Find where the given text appears and provide that cell's center as [X, Y] coordinate. 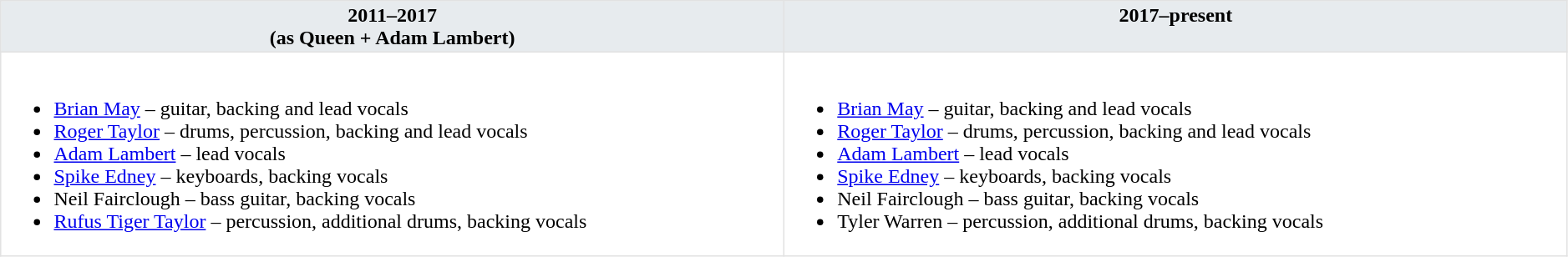
2017–present [1176, 27]
2011–2017(as Queen + Adam Lambert) [393, 27]
